Locate the cell with the specified text and output its [X, Y] center coordinate. 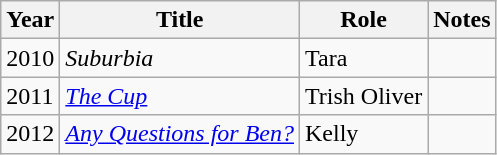
2012 [30, 134]
2010 [30, 58]
Any Questions for Ben? [180, 134]
2011 [30, 96]
Role [364, 20]
Kelly [364, 134]
Suburbia [180, 58]
The Cup [180, 96]
Trish Oliver [364, 96]
Year [30, 20]
Notes [462, 20]
Tara [364, 58]
Title [180, 20]
